Pinpoint the cell where the given text exists, returning its [x, y] midpoint coordinate. 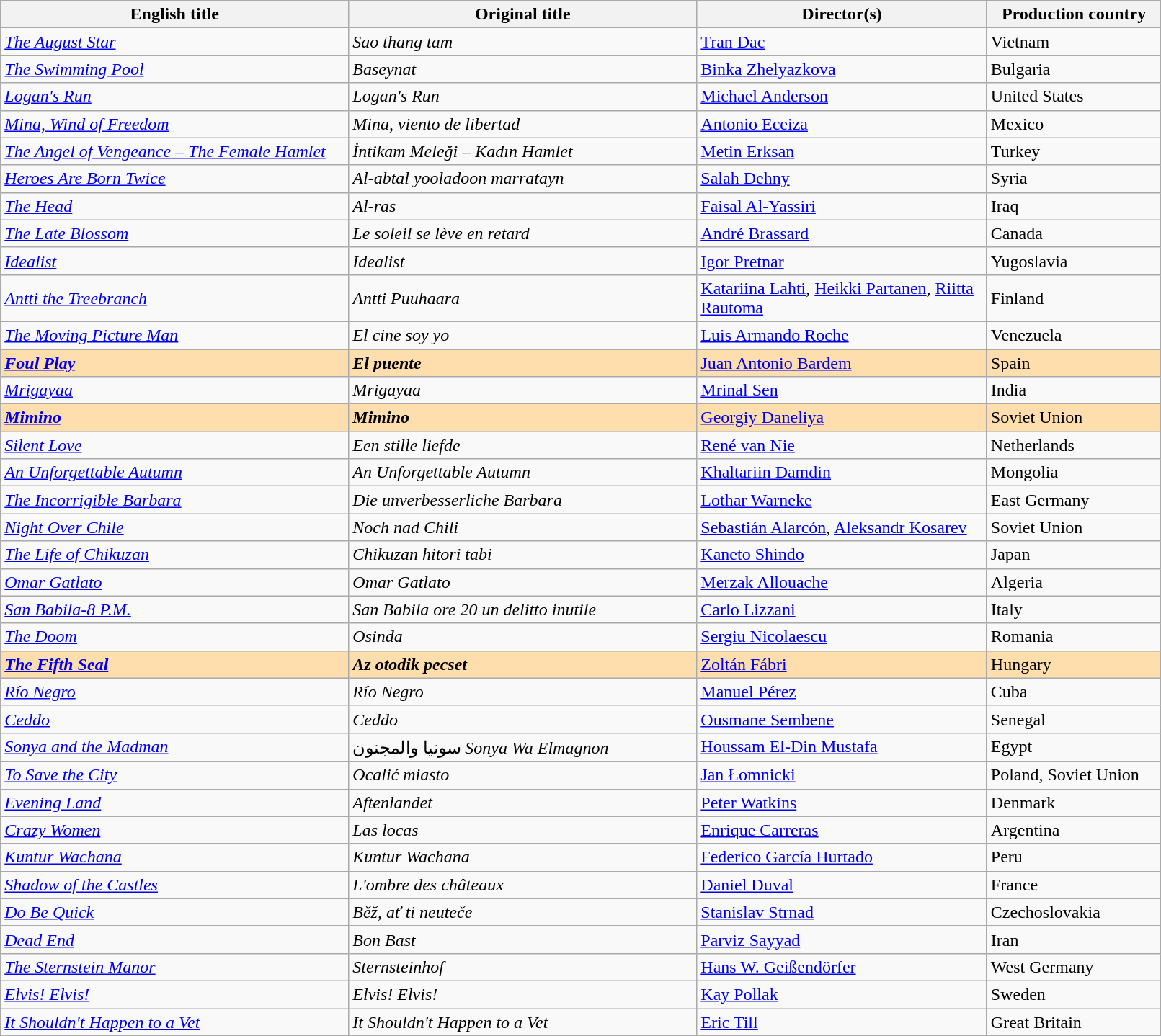
The Angel of Vengeance – The Female Hamlet [174, 151]
Ocalić miasto [523, 775]
Metin Erksan [842, 151]
Sebastián Alarcón, Aleksandr Kosarev [842, 527]
Foul Play [174, 362]
Katariina Lahti, Heikki Partanen, Riitta Rautoma [842, 298]
Eric Till [842, 1022]
To Save the City [174, 775]
Běž, ať ti neuteče [523, 912]
Al-ras [523, 206]
Turkey [1074, 151]
El cine soy yo [523, 335]
Binka Zhelyazkova [842, 69]
Finland [1074, 298]
Michael Anderson [842, 97]
Jan Łomnicki [842, 775]
East Germany [1074, 500]
Evening Land [174, 803]
Great Britain [1074, 1022]
The Moving Picture Man [174, 335]
André Brassard [842, 233]
Baseynat [523, 69]
Le soleil se lève en retard [523, 233]
Een stille liefde [523, 445]
Antti the Treebranch [174, 298]
Director(s) [842, 14]
Juan Antonio Bardem [842, 362]
Heroes Are Born Twice [174, 179]
Netherlands [1074, 445]
Hans W. Geißendörfer [842, 967]
El puente [523, 362]
Mexico [1074, 124]
Sergiu Nicolaescu [842, 637]
Stanislav Strnad [842, 912]
Bon Bast [523, 939]
Shadow of the Castles [174, 885]
English title [174, 14]
Night Over Chile [174, 527]
United States [1074, 97]
Kay Pollak [842, 994]
Crazy Women [174, 830]
The Late Blossom [174, 233]
Syria [1074, 179]
Carlo Lizzani [842, 609]
Production country [1074, 14]
Romania [1074, 637]
Mongolia [1074, 473]
Manuel Pérez [842, 692]
The Swimming Pool [174, 69]
Spain [1074, 362]
Georgiy Daneliya [842, 418]
Ousmane Sembene [842, 719]
Sternsteinhof [523, 967]
L'ombre des châteaux [523, 885]
René van Nie [842, 445]
Peru [1074, 857]
Denmark [1074, 803]
Parviz Sayyad [842, 939]
Poland, Soviet Union [1074, 775]
Do Be Quick [174, 912]
سونيا والمجنون Sonya Wa Elmagnon [523, 747]
Las locas [523, 830]
Merzak Allouache [842, 582]
Federico García Hurtado [842, 857]
San Babila-8 P.M. [174, 609]
Vietnam [1074, 42]
Kaneto Shindo [842, 555]
Argentina [1074, 830]
Salah Dehny [842, 179]
Enrique Carreras [842, 830]
India [1074, 390]
Osinda [523, 637]
Sao thang tam [523, 42]
Faisal Al-Yassiri [842, 206]
Zoltán Fábri [842, 664]
The Incorrigible Barbara [174, 500]
Venezuela [1074, 335]
Noch nad Chili [523, 527]
Japan [1074, 555]
Bulgaria [1074, 69]
West Germany [1074, 967]
Sonya and the Madman [174, 747]
Sweden [1074, 994]
Egypt [1074, 747]
Al-abtal yooladoon marratayn [523, 179]
Original title [523, 14]
Mina, Wind of Freedom [174, 124]
France [1074, 885]
Senegal [1074, 719]
Silent Love [174, 445]
The August Star [174, 42]
The Sternstein Manor [174, 967]
The Life of Chikuzan [174, 555]
Hungary [1074, 664]
Yugoslavia [1074, 261]
Cuba [1074, 692]
Aftenlandet [523, 803]
Die unverbesserliche Barbara [523, 500]
İntikam Meleği – Kadın Hamlet [523, 151]
The Head [174, 206]
Italy [1074, 609]
San Babila ore 20 un delitto inutile [523, 609]
Daniel Duval [842, 885]
Khaltariin Damdin [842, 473]
Chikuzan hitori tabi [523, 555]
Iran [1074, 939]
Igor Pretnar [842, 261]
The Doom [174, 637]
Mina, viento de libertad [523, 124]
Lothar Warneke [842, 500]
Antti Puuhaara [523, 298]
Houssam El-Din Mustafa [842, 747]
Luis Armando Roche [842, 335]
Az otodik pecset [523, 664]
Iraq [1074, 206]
Antonio Eceiza [842, 124]
Mrinal Sen [842, 390]
Tran Dac [842, 42]
Algeria [1074, 582]
Czechoslovakia [1074, 912]
Dead End [174, 939]
The Fifth Seal [174, 664]
Peter Watkins [842, 803]
Canada [1074, 233]
